Scan for the cell matching the given text and deliver its (x, y) coordinate at center. 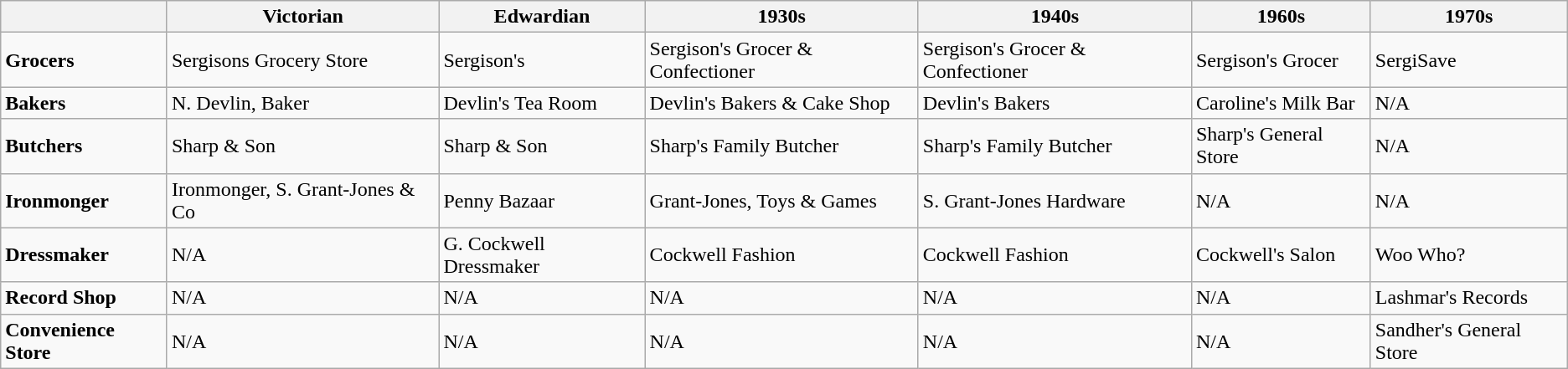
Sandher's General Store (1469, 341)
Sharp's General Store (1281, 146)
Butchers (84, 146)
Devlin's Bakers (1055, 103)
Sergison's (542, 60)
Ironmonger (84, 201)
1970s (1469, 17)
Penny Bazaar (542, 201)
Cockwell's Salon (1281, 254)
N. Devlin, Baker (302, 103)
Ironmonger, S. Grant-Jones & Co (302, 201)
Grant-Jones, Toys & Games (781, 201)
Bakers (84, 103)
G. Cockwell Dressmaker (542, 254)
Devlin's Bakers & Cake Shop (781, 103)
1960s (1281, 17)
Lashmar's Records (1469, 298)
1930s (781, 17)
Caroline's Milk Bar (1281, 103)
1940s (1055, 17)
Dressmaker (84, 254)
Record Shop (84, 298)
Convenience Store (84, 341)
Sergison's Grocer (1281, 60)
SergiSave (1469, 60)
Woo Who? (1469, 254)
Sergisons Grocery Store (302, 60)
Devlin's Tea Room (542, 103)
S. Grant-Jones Hardware (1055, 201)
Victorian (302, 17)
Edwardian (542, 17)
Grocers (84, 60)
